Output the [X, Y] coordinate of the center of the cell containing the given text.  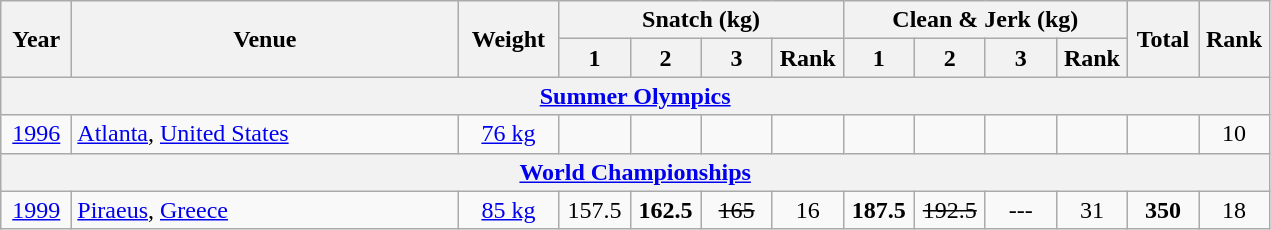
Venue [265, 39]
157.5 [594, 210]
1996 [36, 134]
16 [808, 210]
76 kg [508, 134]
Piraeus, Greece [265, 210]
18 [1234, 210]
Weight [508, 39]
Snatch (kg) [701, 20]
85 kg [508, 210]
World Championships [636, 172]
10 [1234, 134]
192.5 [950, 210]
--- [1020, 210]
Year [36, 39]
Atlanta, United States [265, 134]
165 [736, 210]
31 [1092, 210]
162.5 [666, 210]
350 [1162, 210]
Total [1162, 39]
Summer Olympics [636, 96]
1999 [36, 210]
Clean & Jerk (kg) [985, 20]
187.5 [878, 210]
